Identify which cell holds the provided text, then report its [x, y] central coordinate. 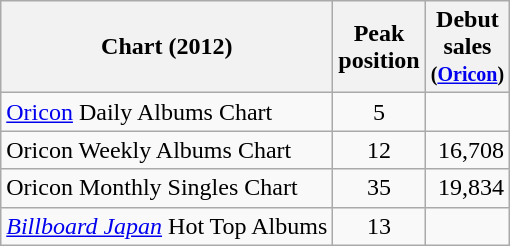
13 [379, 226]
Oricon Daily Albums Chart [167, 112]
Oricon Weekly Albums Chart [167, 150]
19,834 [467, 188]
5 [379, 112]
12 [379, 150]
Debutsales(Oricon) [467, 47]
Peakposition [379, 47]
16,708 [467, 150]
Oricon Monthly Singles Chart [167, 188]
Billboard Japan Hot Top Albums [167, 226]
35 [379, 188]
Chart (2012) [167, 47]
